Identify which cell holds the provided text, then report its [X, Y] central coordinate. 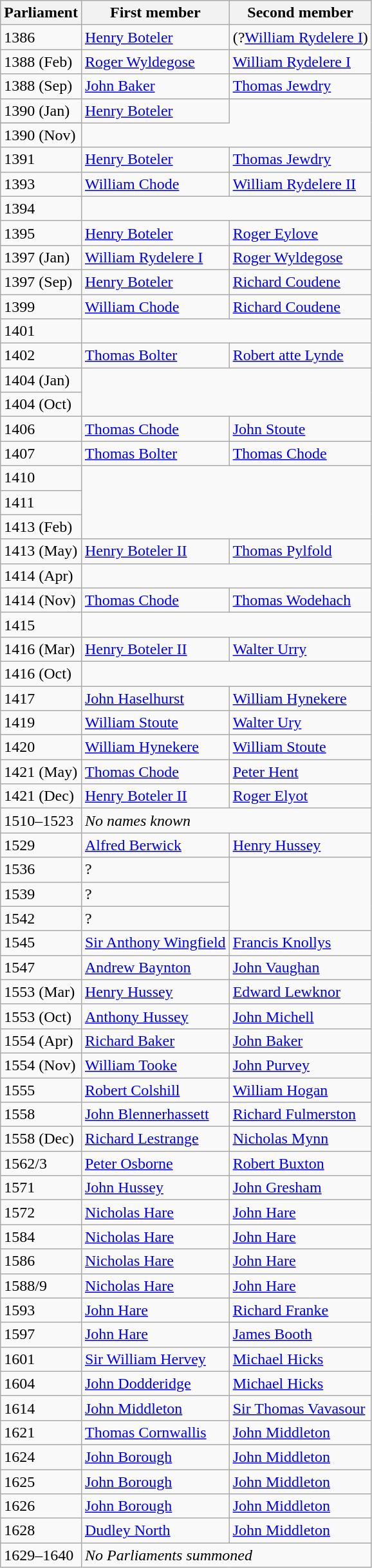
John Hussey [155, 1188]
1397 (Jan) [41, 257]
1626 [41, 1506]
1402 [41, 356]
1390 (Nov) [41, 135]
1553 (Oct) [41, 1016]
1558 (Dec) [41, 1139]
Sir Anthony Wingfield [155, 943]
Walter Urry [300, 649]
Robert Colshill [155, 1090]
Peter Hent [300, 772]
1547 [41, 967]
1614 [41, 1408]
1416 (Mar) [41, 649]
Thomas Pylfold [300, 551]
William Tooke [155, 1065]
1404 (Oct) [41, 405]
1420 [41, 747]
1394 [41, 208]
Richard Fulmerston [300, 1115]
1388 (Feb) [41, 62]
No Parliaments summoned [227, 1555]
1545 [41, 943]
Robert atte Lynde [300, 356]
1597 [41, 1335]
1419 [41, 723]
1601 [41, 1359]
No names known [227, 821]
1554 (Nov) [41, 1065]
Roger Elyot [300, 796]
1584 [41, 1237]
1410 [41, 478]
Anthony Hussey [155, 1016]
1406 [41, 429]
Second member [300, 13]
1411 [41, 502]
1604 [41, 1383]
1510–1523 [41, 821]
Francis Knollys [300, 943]
John Dodderidge [155, 1383]
1593 [41, 1310]
1395 [41, 233]
Richard Baker [155, 1041]
John Haselhurst [155, 698]
Sir William Hervey [155, 1359]
Richard Franke [300, 1310]
John Michell [300, 1016]
1542 [41, 918]
1399 [41, 307]
1625 [41, 1481]
1571 [41, 1188]
1404 (Jan) [41, 380]
1391 [41, 160]
Parliament [41, 13]
Edward Lewknor [300, 992]
Roger Eylove [300, 233]
John Purvey [300, 1065]
1562/3 [41, 1163]
Nicholas Mynn [300, 1139]
1629–1640 [41, 1555]
Alfred Berwick [155, 845]
James Booth [300, 1335]
William Hogan [300, 1090]
1572 [41, 1212]
1401 [41, 331]
1386 [41, 37]
1390 (Jan) [41, 111]
1536 [41, 870]
1558 [41, 1115]
1388 (Sep) [41, 86]
1586 [41, 1261]
1624 [41, 1457]
Dudley North [155, 1531]
Thomas Cornwallis [155, 1432]
1621 [41, 1432]
First member [155, 13]
(?William Rydelere I) [300, 37]
Robert Buxton [300, 1163]
1529 [41, 845]
1414 (Nov) [41, 600]
Thomas Wodehach [300, 600]
John Gresham [300, 1188]
John Stoute [300, 429]
1588/9 [41, 1286]
1397 (Sep) [41, 282]
1539 [41, 894]
1415 [41, 624]
Richard Lestrange [155, 1139]
1553 (Mar) [41, 992]
1421 (May) [41, 772]
1416 (Oct) [41, 673]
Andrew Baynton [155, 967]
Sir Thomas Vavasour [300, 1408]
1393 [41, 184]
William Rydelere II [300, 184]
1554 (Apr) [41, 1041]
Walter Ury [300, 723]
John Blennerhassett [155, 1115]
1628 [41, 1531]
1414 (Apr) [41, 576]
1413 (Feb) [41, 527]
John Vaughan [300, 967]
Peter Osborne [155, 1163]
1407 [41, 453]
1417 [41, 698]
1413 (May) [41, 551]
1555 [41, 1090]
1421 (Dec) [41, 796]
